Pinpoint the cell where the given text exists, returning its (x, y) midpoint coordinate. 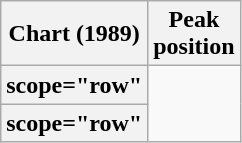
Peakposition (194, 34)
Chart (1989) (74, 34)
